From the cell containing the given text, extract its center point as [X, Y] coordinate. 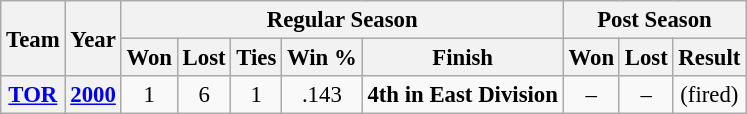
TOR [33, 95]
Year [93, 38]
6 [204, 95]
Result [710, 58]
2000 [93, 95]
.143 [322, 95]
Finish [462, 58]
Team [33, 38]
Regular Season [342, 20]
Win % [322, 58]
4th in East Division [462, 95]
Ties [256, 58]
(fired) [710, 95]
Post Season [654, 20]
